Locate the cell with the specified text and output its [X, Y] center coordinate. 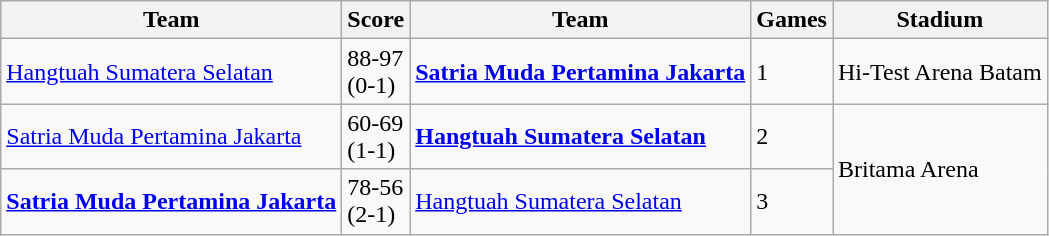
Stadium [940, 20]
1 [792, 72]
Games [792, 20]
Score [376, 20]
78-56(2-1) [376, 202]
3 [792, 202]
Hi-Test Arena Batam [940, 72]
Britama Arena [940, 169]
2 [792, 136]
60-69(1-1) [376, 136]
88-97(0-1) [376, 72]
